Identify which cell holds the provided text, then report its (x, y) central coordinate. 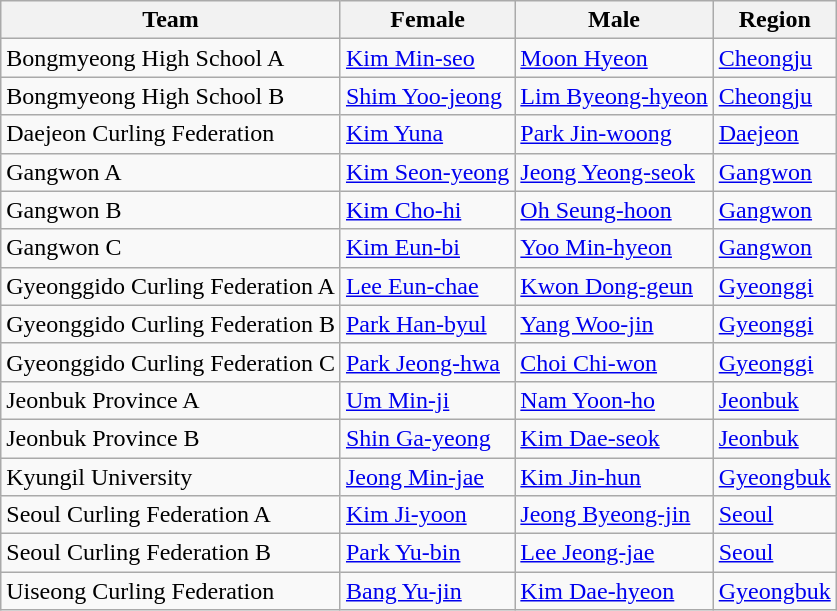
Kim Dae-seok (614, 438)
Jeonbuk Province B (171, 438)
Kwon Dong-geun (614, 286)
Gangwon A (171, 172)
Kim Cho-hi (427, 210)
Uiseong Curling Federation (171, 591)
Shim Yoo-jeong (427, 96)
Kim Yuna (427, 134)
Gangwon B (171, 210)
Shin Ga-yeong (427, 438)
Kim Jin-hun (614, 477)
Park Han-byul (427, 324)
Bongmyeong High School B (171, 96)
Park Yu-bin (427, 553)
Park Jin-woong (614, 134)
Daejeon (774, 134)
Gangwon C (171, 248)
Jeonbuk Province A (171, 400)
Lee Eun-chae (427, 286)
Moon Hyeon (614, 58)
Oh Seung-hoon (614, 210)
Daejeon Curling Federation (171, 134)
Kim Eun-bi (427, 248)
Jeong Byeong-jin (614, 515)
Female (427, 20)
Seoul Curling Federation B (171, 553)
Nam Yoon-ho (614, 400)
Lee Jeong-jae (614, 553)
Gyeonggido Curling Federation C (171, 362)
Kim Min-seo (427, 58)
Jeong Yeong-seok (614, 172)
Lim Byeong-hyeon (614, 96)
Kim Ji-yoon (427, 515)
Choi Chi-won (614, 362)
Yang Woo-jin (614, 324)
Jeong Min-jae (427, 477)
Kim Dae-hyeon (614, 591)
Gyeonggido Curling Federation B (171, 324)
Team (171, 20)
Yoo Min-hyeon (614, 248)
Male (614, 20)
Um Min-ji (427, 400)
Seoul Curling Federation A (171, 515)
Bongmyeong High School A (171, 58)
Park Jeong-hwa (427, 362)
Gyeonggido Curling Federation A (171, 286)
Kim Seon-yeong (427, 172)
Region (774, 20)
Kyungil University (171, 477)
Bang Yu-jin (427, 591)
